Search for the cell housing the specified text and yield its (X, Y) center coordinate. 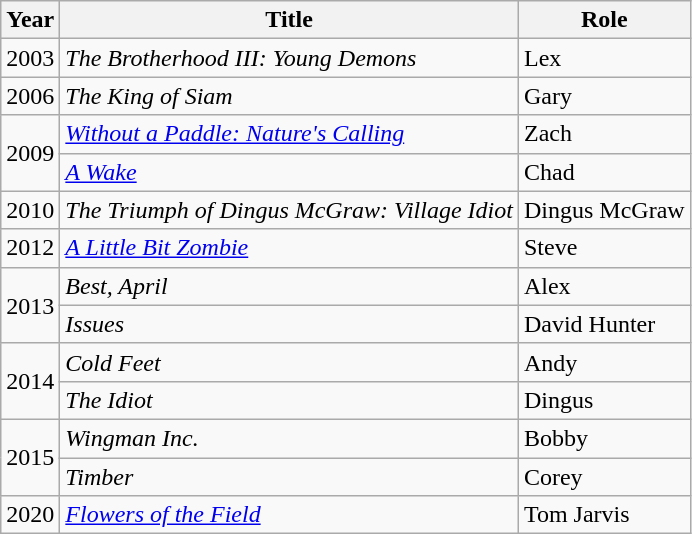
2010 (30, 210)
Issues (290, 324)
Role (604, 20)
The Triumph of Dingus McGraw: Village Idiot (290, 210)
Corey (604, 477)
Wingman Inc. (290, 438)
The King of Siam (290, 96)
Timber (290, 477)
Gary (604, 96)
Chad (604, 172)
2009 (30, 153)
Bobby (604, 438)
Year (30, 20)
Tom Jarvis (604, 515)
Alex (604, 286)
Steve (604, 248)
2012 (30, 248)
2020 (30, 515)
A Little Bit Zombie (290, 248)
David Hunter (604, 324)
2014 (30, 381)
The Idiot (290, 400)
A Wake (290, 172)
2003 (30, 58)
Dingus (604, 400)
Zach (604, 134)
2013 (30, 305)
Flowers of the Field (290, 515)
Best, April (290, 286)
Lex (604, 58)
Title (290, 20)
Without a Paddle: Nature's Calling (290, 134)
Cold Feet (290, 362)
2006 (30, 96)
The Brotherhood III: Young Demons (290, 58)
2015 (30, 457)
Andy (604, 362)
Dingus McGraw (604, 210)
